Search for the cell housing the specified text and yield its [X, Y] center coordinate. 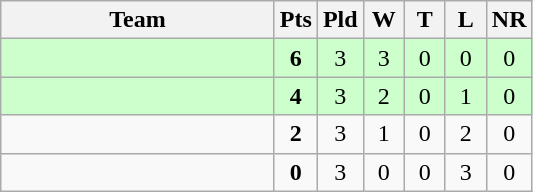
Team [138, 20]
W [384, 20]
Pts [296, 20]
T [424, 20]
4 [296, 96]
NR [509, 20]
6 [296, 58]
Pld [340, 20]
L [466, 20]
